Locate the cell with the specified text and output its [x, y] center coordinate. 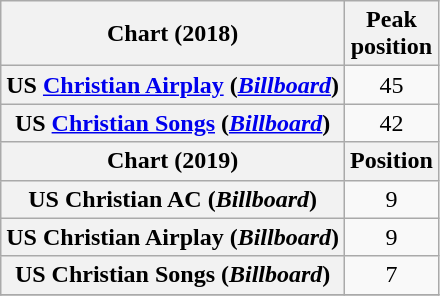
Chart (2018) [173, 34]
Position [392, 161]
Chart (2019) [173, 161]
7 [392, 275]
Peakposition [392, 34]
45 [392, 85]
42 [392, 123]
US Christian AC (Billboard) [173, 199]
